Capture the cell that displays the provided text and extract its [x, y] central coordinate. 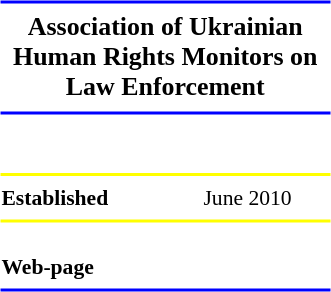
Established [98, 197]
Web-page [98, 266]
June 2010 [266, 197]
Association of Ukrainian Human Rights Monitors on Law Enforcement [166, 58]
